Provide the (X, Y) coordinate of the cell's center where the given text is located.  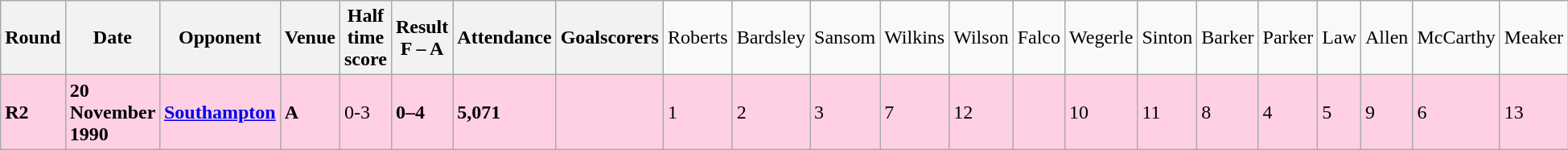
Opponent (220, 38)
2 (771, 112)
13 (1533, 112)
Meaker (1533, 38)
Sinton (1167, 38)
Allen (1387, 38)
11 (1167, 112)
A (310, 112)
6 (1456, 112)
McCarthy (1456, 38)
R2 (33, 112)
Round (33, 38)
3 (845, 112)
Bardsley (771, 38)
20 November 1990 (113, 112)
Law (1340, 38)
12 (982, 112)
Falco (1039, 38)
Southampton (220, 112)
Wilson (982, 38)
Half time score (365, 38)
1 (698, 112)
Venue (310, 38)
9 (1387, 112)
Attendance (504, 38)
Parker (1288, 38)
ResultF – A (422, 38)
4 (1288, 112)
0-3 (365, 112)
5,071 (504, 112)
Sansom (845, 38)
7 (915, 112)
Date (113, 38)
Wilkins (915, 38)
Roberts (698, 38)
Goalscorers (610, 38)
5 (1340, 112)
Wegerle (1101, 38)
10 (1101, 112)
Barker (1228, 38)
8 (1228, 112)
0–4 (422, 112)
